Return [x, y] of the center of cell containing provided text 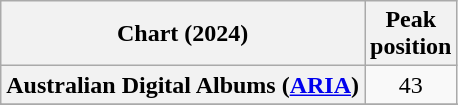
Australian Digital Albums (ARIA) [183, 85]
Peakposition [411, 34]
43 [411, 85]
Chart (2024) [183, 34]
